From the cell containing the given text, extract its center point as (x, y) coordinate. 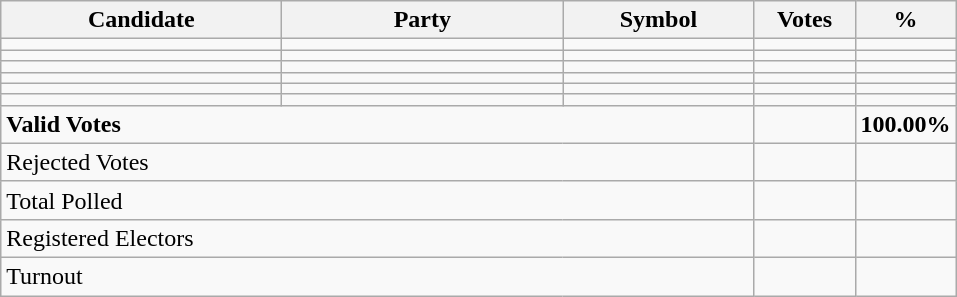
Total Polled (378, 200)
Symbol (658, 20)
Rejected Votes (378, 162)
Valid Votes (378, 124)
Registered Electors (378, 238)
% (906, 20)
Party (422, 20)
100.00% (906, 124)
Turnout (378, 276)
Candidate (142, 20)
Votes (804, 20)
